Identify which cell holds the provided text, then report its [x, y] central coordinate. 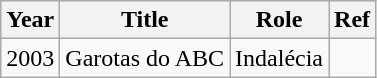
2003 [30, 58]
Year [30, 20]
Title [145, 20]
Role [280, 20]
Indalécia [280, 58]
Garotas do ABC [145, 58]
Ref [352, 20]
